Output the [x, y] coordinate of the center of the cell containing the given text.  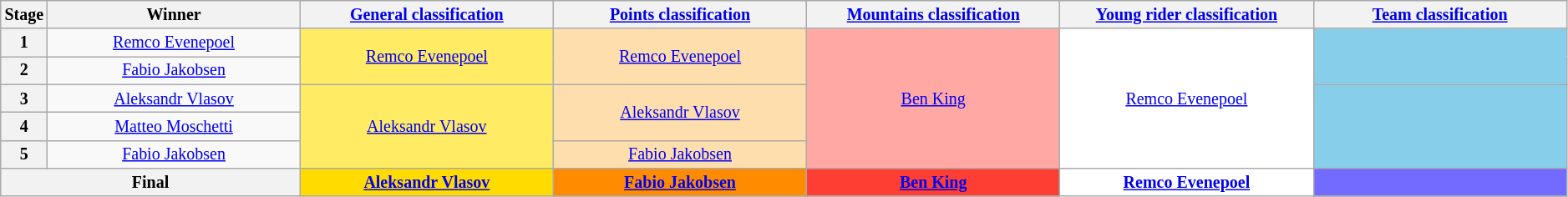
5 [24, 154]
2 [24, 70]
Mountains classification [934, 15]
4 [24, 127]
Final [150, 182]
Team classification [1440, 15]
Stage [24, 15]
Matteo Moschetti [174, 127]
Points classification [680, 15]
Young rider classification [1186, 15]
3 [24, 98]
Winner [174, 15]
General classification [426, 15]
1 [24, 43]
